Return the (x, y) coordinate for the center point of the cell that contains the specified text.  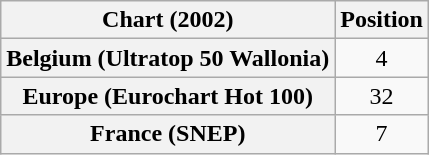
Belgium (Ultratop 50 Wallonia) (168, 58)
4 (382, 58)
Chart (2002) (168, 20)
Europe (Eurochart Hot 100) (168, 96)
Position (382, 20)
7 (382, 134)
France (SNEP) (168, 134)
32 (382, 96)
